Return (x, y) of the center of cell containing provided text 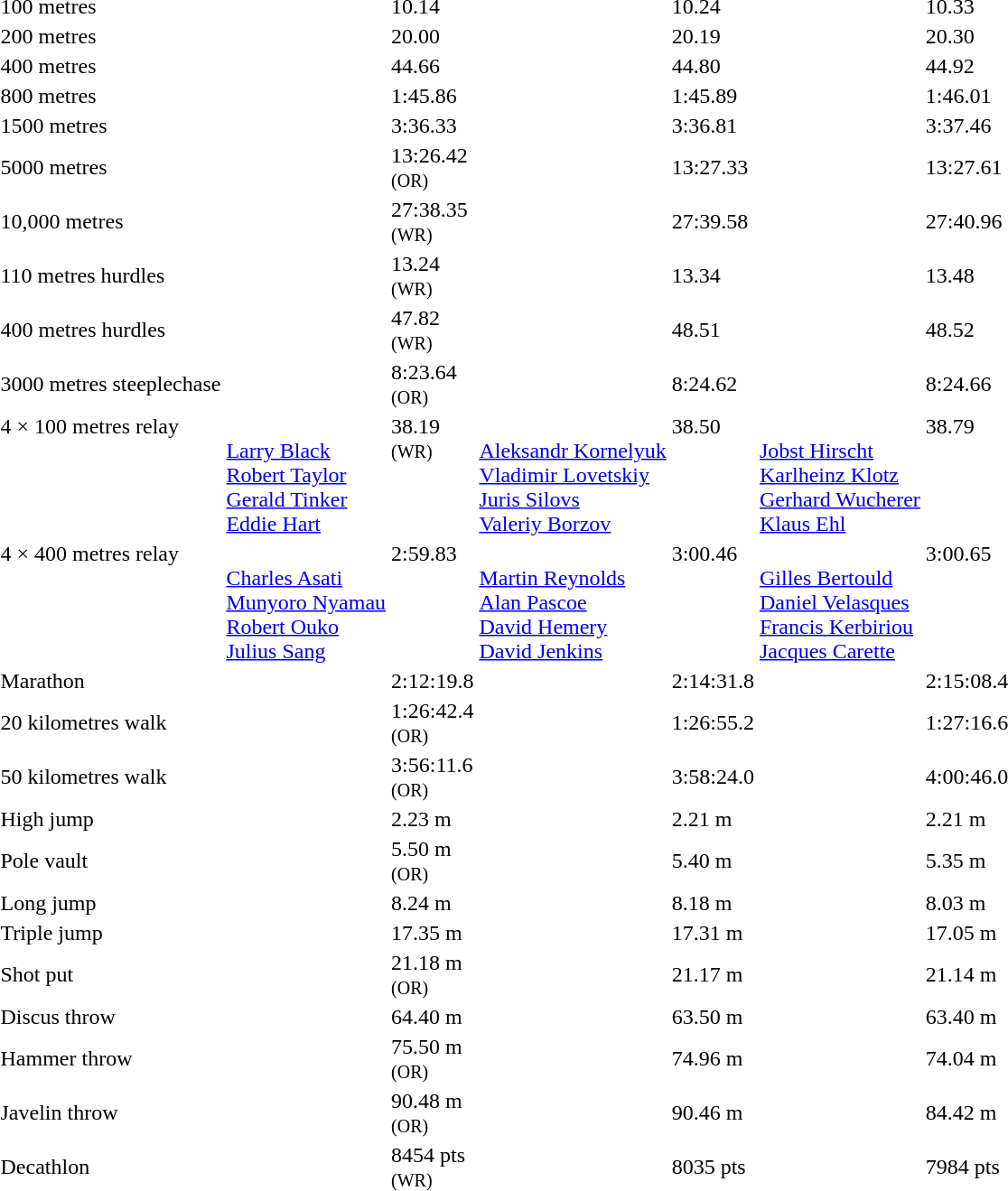
2:14:31.8 (713, 681)
17.35 m (433, 933)
2.21 m (713, 819)
Gilles BertouldDaniel VelasquesFrancis KerbiriouJacques Carette (840, 602)
3:36.33 (433, 126)
8:24.62 (713, 385)
8.24 m (433, 903)
48.51 (713, 330)
74.96 m (713, 1058)
17.31 m (713, 933)
1:26:55.2 (713, 722)
20.00 (433, 36)
3:36.81 (713, 126)
44.66 (433, 66)
8:23.64(OR) (433, 385)
20.19 (713, 36)
1:26:42.4(OR) (433, 722)
2:12:19.8 (433, 681)
90.48 m(OR) (433, 1112)
1:45.89 (713, 96)
2:59.83 (433, 602)
38.50 (713, 475)
3:58:24.0 (713, 777)
63.50 m (713, 1017)
21.17 m (713, 975)
13:27.33 (713, 168)
27:39.58 (713, 222)
13:26.42(OR) (433, 168)
3:56:11.6(OR) (433, 777)
90.46 m (713, 1112)
13.24(WR) (433, 276)
64.40 m (433, 1017)
38.19(WR) (433, 475)
Jobst HirschtKarlheinz KlotzGerhard WuchererKlaus Ehl (840, 475)
Martin ReynoldsAlan PascoeDavid HemeryDavid Jenkins (573, 602)
27:38.35(WR) (433, 222)
8.18 m (713, 903)
13.34 (713, 276)
Charles AsatiMunyoro NyamauRobert OukoJulius Sang (306, 602)
2.23 m (433, 819)
1:45.86 (433, 96)
Aleksandr KornelyukVladimir LovetskiyJuris SilovsValeriy Borzov (573, 475)
5.50 m(OR) (433, 861)
5.40 m (713, 861)
44.80 (713, 66)
21.18 m(OR) (433, 975)
Larry BlackRobert TaylorGerald TinkerEddie Hart (306, 475)
3:00.46 (713, 602)
47.82(WR) (433, 330)
75.50 m(OR) (433, 1058)
